Extract the [X, Y] coordinate from the center of the cell holding the provided text.  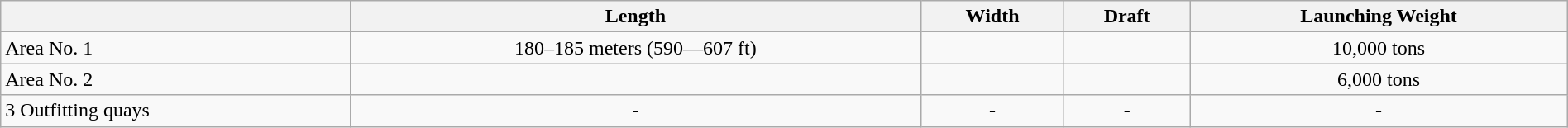
6,000 tons [1379, 79]
Area No. 1 [175, 48]
Area No. 2 [175, 79]
Launching Weight [1379, 17]
Draft [1126, 17]
10,000 tons [1379, 48]
Width [992, 17]
3 Outfitting quays [175, 111]
Length [635, 17]
180–185 meters (590—607 ft) [635, 48]
